Return the (X, Y) coordinate for the center point of the cell that contains the specified text.  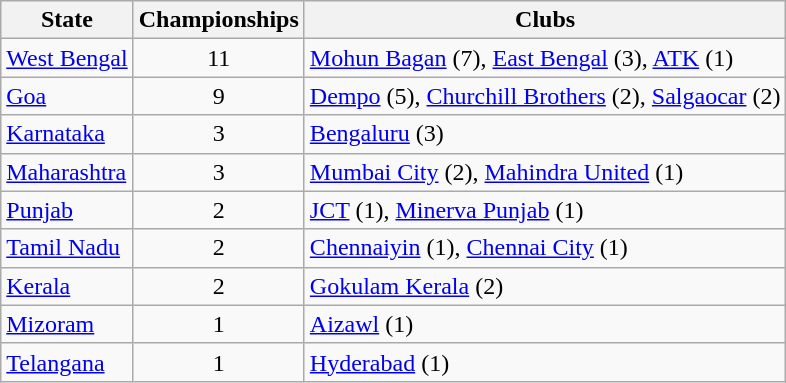
Dempo (5), Churchill Brothers (2), Salgaocar (2) (545, 96)
Championships (218, 20)
JCT (1), Minerva Punjab (1) (545, 210)
Mizoram (67, 324)
State (67, 20)
Goa (67, 96)
Tamil Nadu (67, 248)
Mohun Bagan (7), East Bengal (3), ATK (1) (545, 58)
Kerala (67, 286)
9 (218, 96)
Karnataka (67, 134)
West Bengal (67, 58)
Telangana (67, 362)
Clubs (545, 20)
Maharashtra (67, 172)
Punjab (67, 210)
Gokulam Kerala (2) (545, 286)
Mumbai City (2), Mahindra United (1) (545, 172)
Hyderabad (1) (545, 362)
Chennaiyin (1), Chennai City (1) (545, 248)
Bengaluru (3) (545, 134)
11 (218, 58)
Aizawl (1) (545, 324)
